Extract the [X, Y] coordinate from the center of the cell holding the provided text.  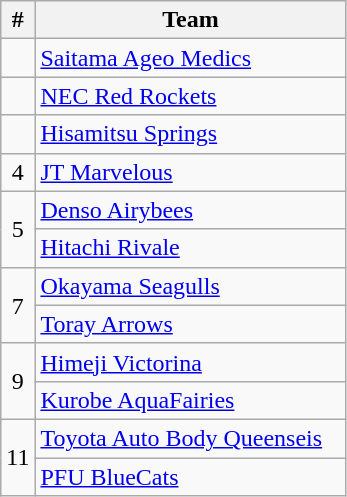
Hitachi Rivale [190, 248]
Saitama Ageo Medics [190, 58]
7 [18, 305]
Toyota Auto Body Queenseis [190, 438]
Okayama Seagulls [190, 286]
Hisamitsu Springs [190, 134]
Toray Arrows [190, 324]
Kurobe AquaFairies [190, 400]
JT Marvelous [190, 172]
Denso Airybees [190, 210]
PFU BlueCats [190, 477]
4 [18, 172]
9 [18, 381]
Himeji Victorina [190, 362]
Team [190, 20]
5 [18, 229]
11 [18, 457]
NEC Red Rockets [190, 96]
# [18, 20]
